Provide the (X, Y) coordinate of the cell's center where the given text is located.  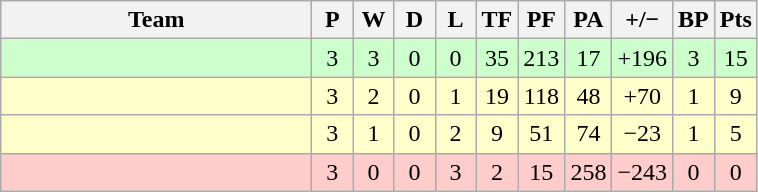
35 (497, 58)
5 (736, 134)
PA (588, 20)
BP (694, 20)
+70 (642, 96)
213 (542, 58)
−23 (642, 134)
TF (497, 20)
W (374, 20)
PF (542, 20)
118 (542, 96)
51 (542, 134)
D (414, 20)
258 (588, 172)
Team (156, 20)
19 (497, 96)
74 (588, 134)
+/− (642, 20)
P (332, 20)
Pts (736, 20)
48 (588, 96)
L (456, 20)
+196 (642, 58)
−243 (642, 172)
17 (588, 58)
